Find where the given text appears and provide that cell's center as [X, Y] coordinate. 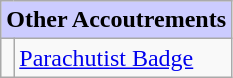
Parachutist Badge [123, 58]
Other Accoutrements [116, 20]
